Capture the cell that displays the provided text and extract its [X, Y] central coordinate. 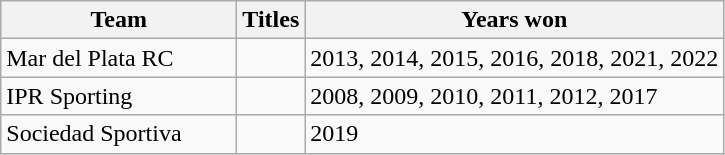
2008, 2009, 2010, 2011, 2012, 2017 [514, 96]
Mar del Plata RC [119, 58]
Sociedad Sportiva [119, 134]
2019 [514, 134]
2013, 2014, 2015, 2016, 2018, 2021, 2022 [514, 58]
Titles [271, 20]
Team [119, 20]
Years won [514, 20]
IPR Sporting [119, 96]
